Return [x, y] of the center of cell containing provided text 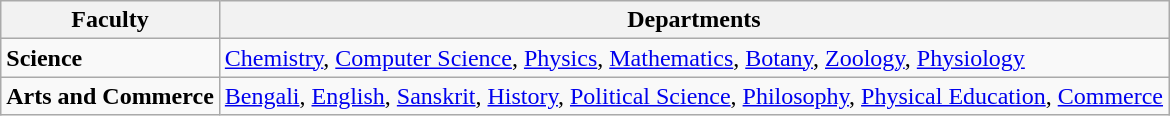
Chemistry, Computer Science, Physics, Mathematics, Botany, Zoology, Physiology [694, 58]
Arts and Commerce [110, 96]
Faculty [110, 20]
Departments [694, 20]
Science [110, 58]
Bengali, English, Sanskrit, History, Political Science, Philosophy, Physical Education, Commerce [694, 96]
